For the text-containing cell, return its midpoint in (X, Y) coordinate format. 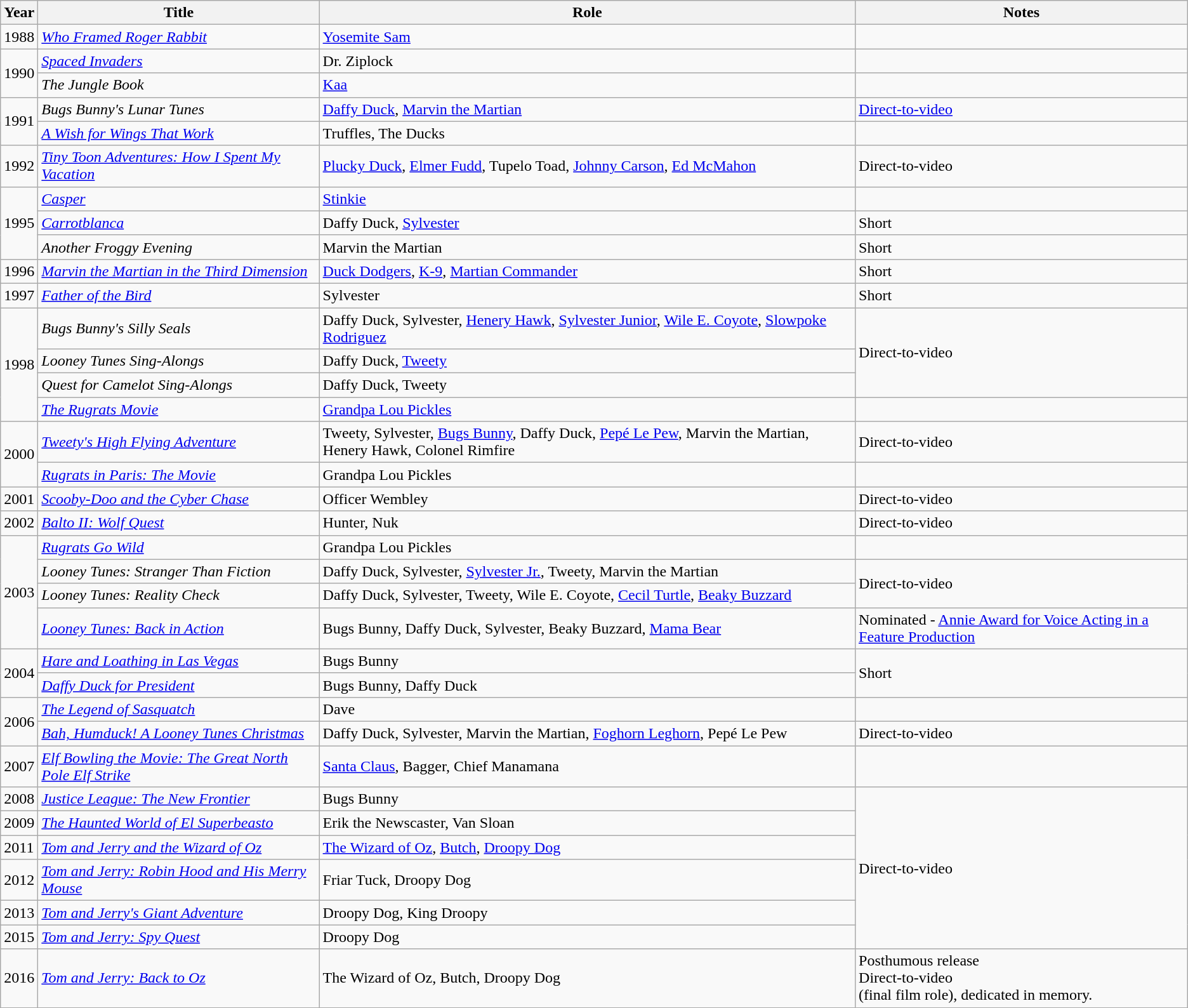
Plucky Duck, Elmer Fudd, Tupelo Toad, Johnny Carson, Ed McMahon (587, 166)
Looney Tunes Sing-Alongs (179, 361)
1988 (19, 37)
A Wish for Wings That Work (179, 133)
Yosemite Sam (587, 37)
Daffy Duck, Sylvester, Henery Hawk, Sylvester Junior, Wile E. Coyote, Slowpoke Rodriguez (587, 328)
1991 (19, 121)
1997 (19, 295)
Santa Claus, Bagger, Chief Manamana (587, 766)
2012 (19, 880)
Looney Tunes: Reality Check (179, 595)
Bugs Bunny, Daffy Duck (587, 685)
Nominated - Annie Award for Voice Acting in a Feature Production (1022, 628)
Daffy Duck, Sylvester, Marvin the Martian, Foghorn Leghorn, Pepé Le Pew (587, 733)
2003 (19, 592)
2004 (19, 673)
Balto II: Wolf Quest (179, 523)
Stinkie (587, 199)
Tiny Toon Adventures: How I Spent My Vacation (179, 166)
Quest for Camelot Sing-Alongs (179, 385)
Tweety's High Flying Adventure (179, 442)
Elf Bowling the Movie: The Great North Pole Elf Strike (179, 766)
1992 (19, 166)
2002 (19, 523)
Hunter, Nuk (587, 523)
Truffles, The Ducks (587, 133)
Posthumous releaseDirect-to-video(final film role), dedicated in memory. (1022, 978)
2006 (19, 721)
2008 (19, 799)
Bugs Bunny, Daffy Duck, Sylvester, Beaky Buzzard, Mama Bear (587, 628)
The Legend of Sasquatch (179, 709)
2011 (19, 847)
Sylvester (587, 295)
Officer Wembley (587, 499)
Dr. Ziplock (587, 61)
Another Froggy Evening (179, 247)
Tom and Jerry and the Wizard of Oz (179, 847)
Justice League: The New Frontier (179, 799)
Marvin the Martian in the Third Dimension (179, 271)
Title (179, 13)
Daffy Duck for President (179, 685)
Father of the Bird (179, 295)
Scooby-Doo and the Cyber Chase (179, 499)
Kaa (587, 85)
2009 (19, 823)
Daffy Duck, Marvin the Martian (587, 109)
2016 (19, 978)
Tom and Jerry: Robin Hood and His Merry Mouse (179, 880)
Erik the Newscaster, Van Sloan (587, 823)
Hare and Loathing in Las Vegas (179, 661)
1998 (19, 364)
2001 (19, 499)
Notes (1022, 13)
The Jungle Book (179, 85)
Friar Tuck, Droopy Dog (587, 880)
Bah, Humduck! A Looney Tunes Christmas (179, 733)
The Rugrats Movie (179, 409)
The Haunted World of El Superbeasto (179, 823)
1995 (19, 223)
Looney Tunes: Back in Action (179, 628)
Tom and Jerry's Giant Adventure (179, 913)
Who Framed Roger Rabbit (179, 37)
Bugs Bunny's Lunar Tunes (179, 109)
Spaced Invaders (179, 61)
Role (587, 13)
Year (19, 13)
Duck Dodgers, K-9, Martian Commander (587, 271)
Droopy Dog (587, 937)
Daffy Duck, Sylvester, Tweety, Wile E. Coyote, Cecil Turtle, Beaky Buzzard (587, 595)
Daffy Duck, Sylvester (587, 223)
Dave (587, 709)
Marvin the Martian (587, 247)
Tom and Jerry: Spy Quest (179, 937)
1990 (19, 73)
Droopy Dog, King Droopy (587, 913)
Tweety, Sylvester, Bugs Bunny, Daffy Duck, Pepé Le Pew, Marvin the Martian, Henery Hawk, Colonel Rimfire (587, 442)
2000 (19, 454)
Tom and Jerry: Back to Oz (179, 978)
Casper (179, 199)
Carrotblanca (179, 223)
Rugrats in Paris: The Movie (179, 475)
Rugrats Go Wild (179, 547)
1996 (19, 271)
2015 (19, 937)
Bugs Bunny's Silly Seals (179, 328)
2007 (19, 766)
Looney Tunes: Stranger Than Fiction (179, 571)
2013 (19, 913)
Daffy Duck, Sylvester, Sylvester Jr., Tweety, Marvin the Martian (587, 571)
